Determine the [x, y] coordinate at the center of the cell enclosing the given text.  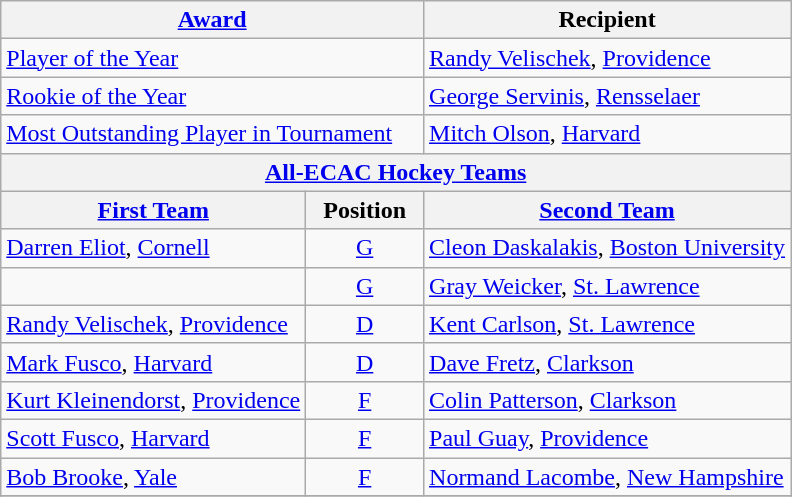
Award [212, 20]
Player of the Year [212, 58]
Kent Carlson, St. Lawrence [608, 324]
Gray Weicker, St. Lawrence [608, 286]
Colin Patterson, Clarkson [608, 400]
Second Team [608, 210]
Rookie of the Year [212, 96]
Dave Fretz, Clarkson [608, 362]
Scott Fusco, Harvard [154, 438]
Recipient [608, 20]
Kurt Kleinendorst, Providence [154, 400]
First Team [154, 210]
Bob Brooke, Yale [154, 477]
Darren Eliot, Cornell [154, 248]
George Servinis, Rensselaer [608, 96]
All-ECAC Hockey Teams [396, 172]
Paul Guay, Providence [608, 438]
Position [365, 210]
Normand Lacombe, New Hampshire [608, 477]
Most Outstanding Player in Tournament [212, 134]
Mark Fusco, Harvard [154, 362]
Cleon Daskalakis, Boston University [608, 248]
Mitch Olson, Harvard [608, 134]
